Find where the given text appears and provide that cell's center as [X, Y] coordinate. 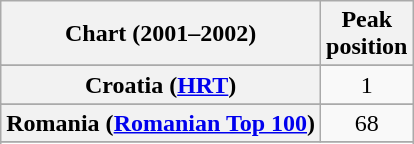
Peakposition [367, 34]
Romania (Romanian Top 100) [161, 123]
1 [367, 85]
Chart (2001–2002) [161, 34]
68 [367, 123]
Croatia (HRT) [161, 85]
